Return [x, y] of the center of cell containing provided text 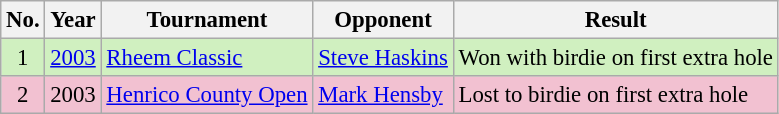
Won with birdie on first extra hole [616, 58]
No. [23, 20]
Tournament [207, 20]
Year [73, 20]
Mark Hensby [383, 95]
2 [23, 95]
Henrico County Open [207, 95]
Rheem Classic [207, 58]
Result [616, 20]
Opponent [383, 20]
Lost to birdie on first extra hole [616, 95]
Steve Haskins [383, 58]
1 [23, 58]
